Return the [X, Y] coordinate for the center point of the cell that contains the specified text.  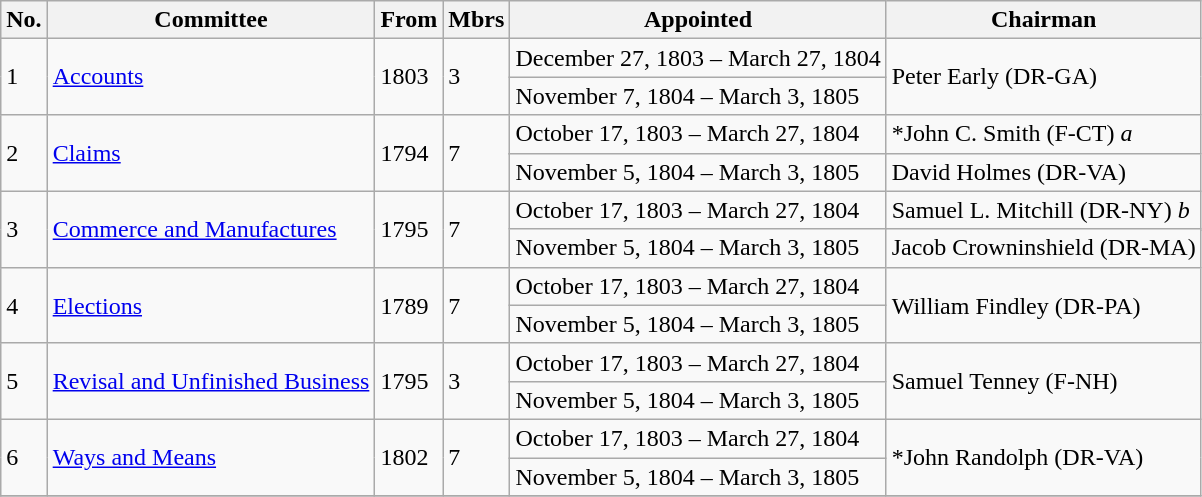
Ways and Means [211, 457]
Chairman [1044, 20]
Commerce and Manufactures [211, 229]
4 [24, 305]
1803 [409, 77]
Peter Early (DR-GA) [1044, 77]
December 27, 1803 – March 27, 1804 [698, 58]
Mbrs [476, 20]
From [409, 20]
*John Randolph (DR-VA) [1044, 457]
Accounts [211, 77]
2 [24, 153]
Appointed [698, 20]
Samuel L. Mitchill (DR-NY) b [1044, 210]
Elections [211, 305]
Committee [211, 20]
William Findley (DR-PA) [1044, 305]
1789 [409, 305]
*John C. Smith (F-CT) a [1044, 134]
6 [24, 457]
November 7, 1804 – March 3, 1805 [698, 96]
1 [24, 77]
Claims [211, 153]
Revisal and Unfinished Business [211, 381]
No. [24, 20]
1794 [409, 153]
5 [24, 381]
1802 [409, 457]
Samuel Tenney (F-NH) [1044, 381]
Jacob Crowninshield (DR-MA) [1044, 248]
David Holmes (DR-VA) [1044, 172]
